Capture the cell that displays the provided text and extract its [X, Y] central coordinate. 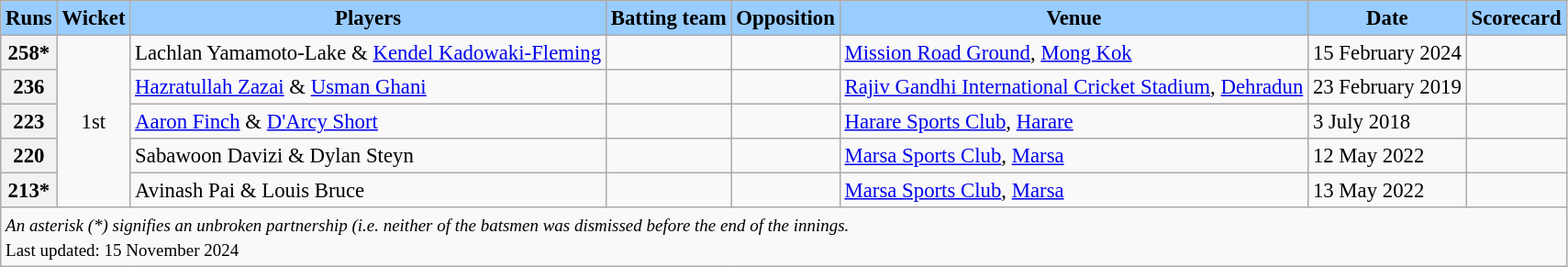
3 July 2018 [1387, 122]
Mission Road Ground, Mong Kok [1073, 53]
Venue [1073, 18]
223 [29, 122]
Opposition [785, 18]
Avinash Pai & Louis Bruce [369, 191]
236 [29, 87]
Wicket [94, 18]
258* [29, 53]
1st [94, 122]
Batting team [668, 18]
23 February 2019 [1387, 87]
213* [29, 191]
12 May 2022 [1387, 156]
Aaron Finch & D'Arcy Short [369, 122]
Date [1387, 18]
Scorecard [1516, 18]
13 May 2022 [1387, 191]
Players [369, 18]
Sabawoon Davizi & Dylan Steyn [369, 156]
Hazratullah Zazai & Usman Ghani [369, 87]
Harare Sports Club, Harare [1073, 122]
15 February 2024 [1387, 53]
220 [29, 156]
Lachlan Yamamoto-Lake & Kendel Kadowaki-Fleming [369, 53]
Rajiv Gandhi International Cricket Stadium, Dehradun [1073, 87]
Runs [29, 18]
